Extract the [X, Y] coordinate from the center of the cell holding the provided text.  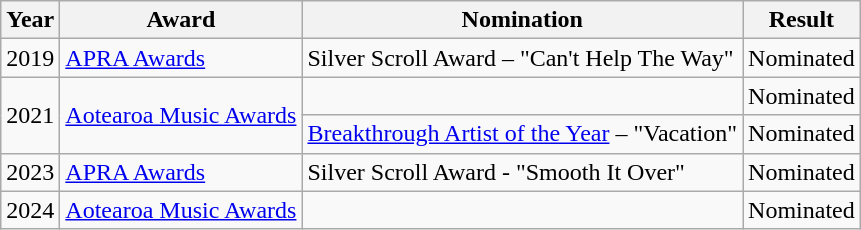
Result [802, 20]
2023 [30, 172]
Year [30, 20]
Silver Scroll Award – "Can't Help The Way" [522, 58]
2019 [30, 58]
Silver Scroll Award - "Smooth It Over" [522, 172]
2024 [30, 210]
2021 [30, 115]
Nomination [522, 20]
Breakthrough Artist of the Year – "Vacation" [522, 134]
Award [181, 20]
